Output the (X, Y) coordinate of the center of the cell containing the given text.  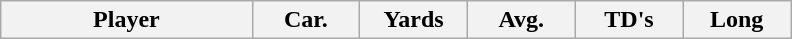
Yards (414, 20)
Avg. (521, 20)
Long (737, 20)
Car. (306, 20)
Player (126, 20)
TD's (629, 20)
